Search for the cell housing the specified text and yield its [X, Y] center coordinate. 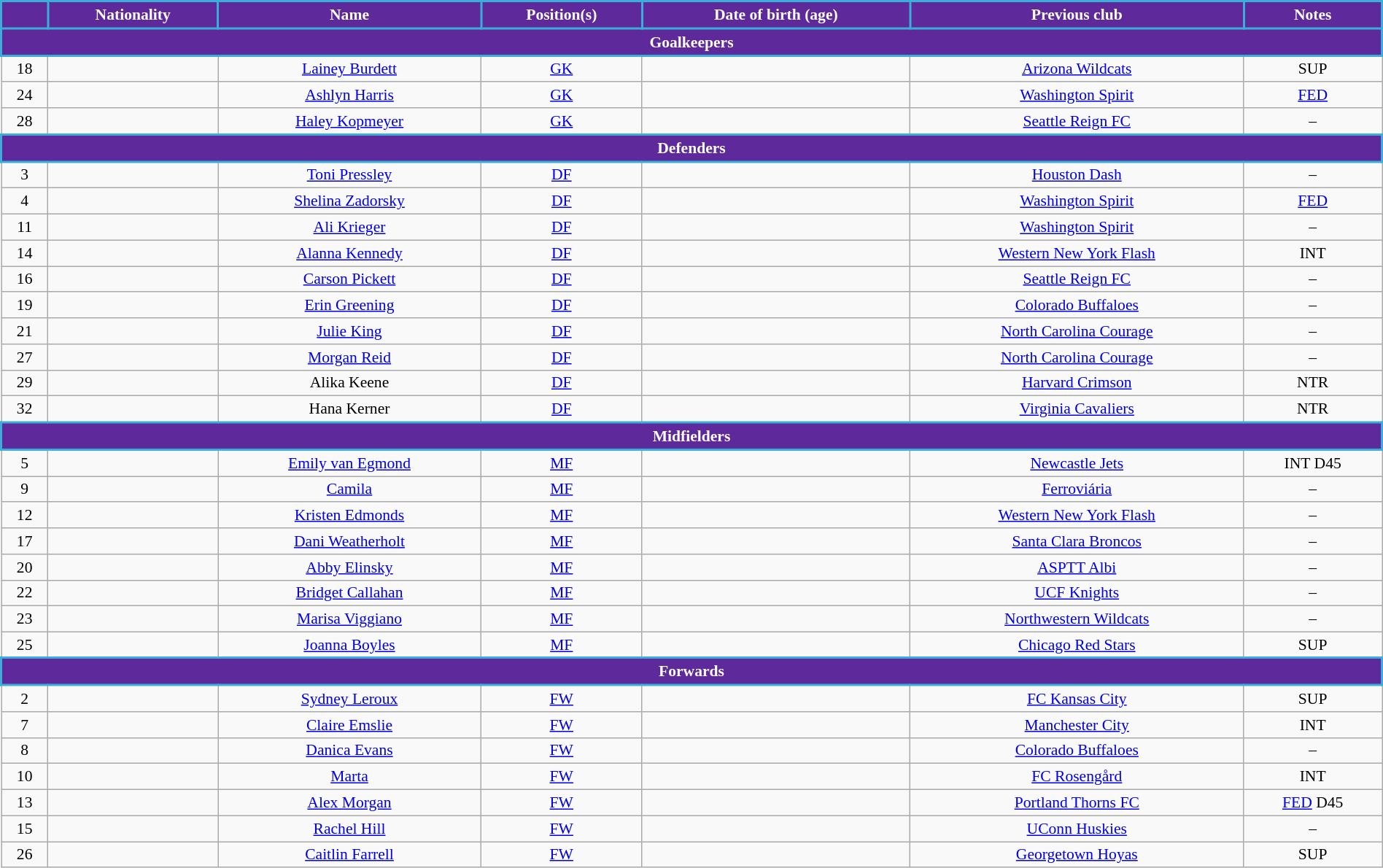
Goalkeepers [691, 42]
Emily van Egmond [350, 463]
18 [25, 69]
14 [25, 253]
12 [25, 516]
13 [25, 803]
Northwestern Wildcats [1077, 619]
FC Kansas City [1077, 698]
Marta [350, 777]
15 [25, 829]
Harvard Crimson [1077, 383]
Toni Pressley [350, 175]
Notes [1313, 15]
32 [25, 409]
Alex Morgan [350, 803]
Lainey Burdett [350, 69]
11 [25, 228]
Hana Kerner [350, 409]
FED D45 [1313, 803]
Marisa Viggiano [350, 619]
Georgetown Hoyas [1077, 855]
Newcastle Jets [1077, 463]
25 [25, 646]
22 [25, 593]
Caitlin Farrell [350, 855]
16 [25, 279]
Virginia Cavaliers [1077, 409]
Joanna Boyles [350, 646]
UCF Knights [1077, 593]
Sydney Leroux [350, 698]
Previous club [1077, 15]
Santa Clara Broncos [1077, 541]
9 [25, 489]
4 [25, 201]
19 [25, 306]
Forwards [691, 671]
Ali Krieger [350, 228]
Alanna Kennedy [350, 253]
24 [25, 96]
Ashlyn Harris [350, 96]
Bridget Callahan [350, 593]
Date of birth (age) [776, 15]
Name [350, 15]
Defenders [691, 149]
Alika Keene [350, 383]
Dani Weatherholt [350, 541]
Portland Thorns FC [1077, 803]
Danica Evans [350, 751]
Midfielders [691, 436]
Claire Emslie [350, 725]
26 [25, 855]
Morgan Reid [350, 357]
28 [25, 121]
FC Rosengård [1077, 777]
21 [25, 331]
Position(s) [562, 15]
Manchester City [1077, 725]
Kristen Edmonds [350, 516]
Julie King [350, 331]
UConn Huskies [1077, 829]
Carson Pickett [350, 279]
3 [25, 175]
2 [25, 698]
29 [25, 383]
Erin Greening [350, 306]
Houston Dash [1077, 175]
8 [25, 751]
ASPTT Albi [1077, 567]
Chicago Red Stars [1077, 646]
10 [25, 777]
23 [25, 619]
7 [25, 725]
17 [25, 541]
5 [25, 463]
Abby Elinsky [350, 567]
Nationality [133, 15]
27 [25, 357]
INT D45 [1313, 463]
Arizona Wildcats [1077, 69]
Haley Kopmeyer [350, 121]
20 [25, 567]
Shelina Zadorsky [350, 201]
Camila [350, 489]
Ferroviária [1077, 489]
Rachel Hill [350, 829]
